Capture the cell that displays the provided text and extract its (X, Y) central coordinate. 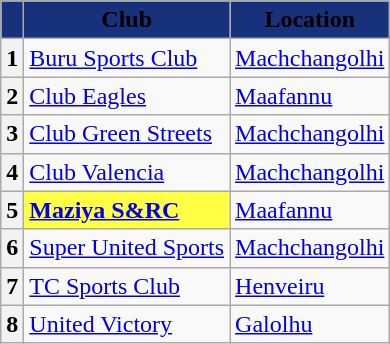
Club Eagles (127, 96)
1 (12, 58)
Galolhu (310, 324)
United Victory (127, 324)
Maziya S&RC (127, 210)
Location (310, 20)
Buru Sports Club (127, 58)
Club Green Streets (127, 134)
4 (12, 172)
Henveiru (310, 286)
5 (12, 210)
7 (12, 286)
TC Sports Club (127, 286)
Club Valencia (127, 172)
2 (12, 96)
Club (127, 20)
8 (12, 324)
Super United Sports (127, 248)
3 (12, 134)
6 (12, 248)
